Capture the cell that displays the provided text and extract its [x, y] central coordinate. 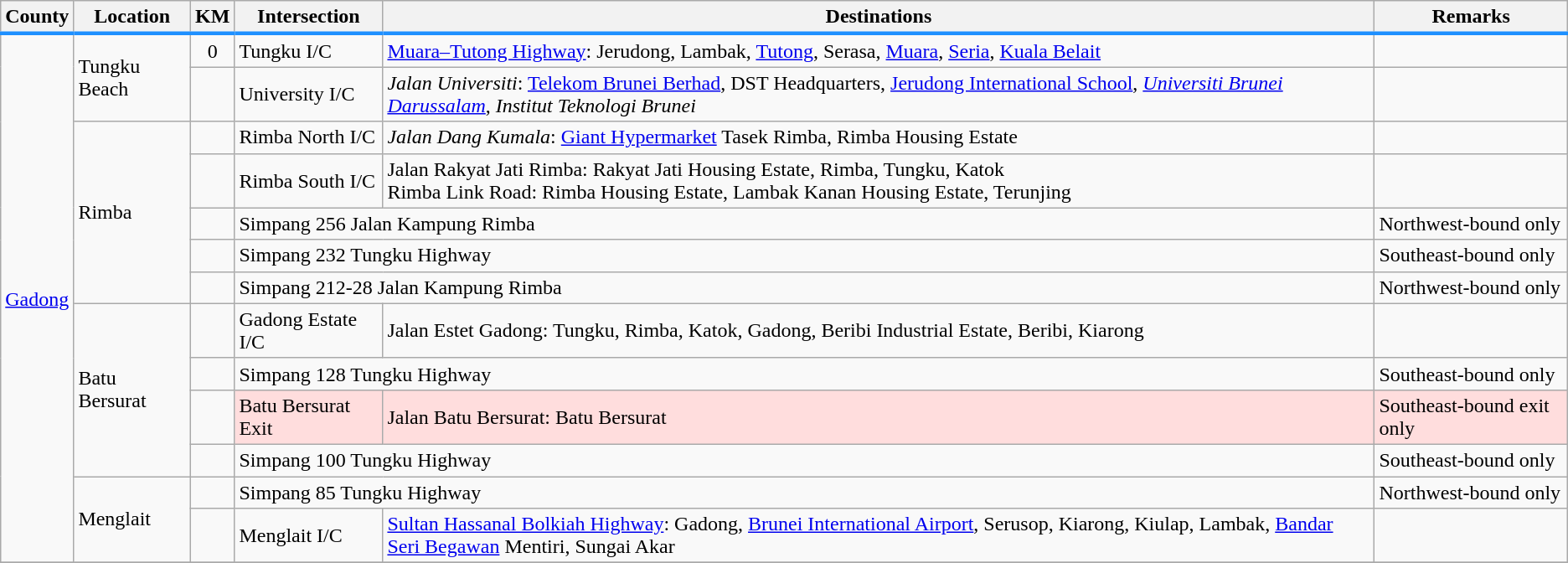
County [37, 18]
Sultan Hassanal Bolkiah Highway: Gadong, Brunei International Airport, Serusop, Kiarong, Kiulap, Lambak, Bandar Seri Begawan Mentiri, Sungai Akar [879, 536]
University I/C [308, 94]
Simpang 85 Tungku Highway [804, 492]
Simpang 212-28 Jalan Kampung Rimba [804, 287]
Rimba South I/C [308, 181]
Menglait I/C [308, 536]
Southeast-bound exit only [1471, 417]
Rimba North I/C [308, 137]
KM [213, 18]
Simpang 100 Tungku Highway [804, 460]
Gadong [37, 298]
Simpang 256 Jalan Kampung Rimba [804, 224]
Jalan Dang Kumala: Giant Hypermarket Tasek Rimba, Rimba Housing Estate [879, 137]
Gadong Estate I/C [308, 330]
Jalan Estet Gadong: Tungku, Rimba, Katok, Gadong, Beribi Industrial Estate, Beribi, Kiarong [879, 330]
Jalan Universiti: Telekom Brunei Berhad, DST Headquarters, Jerudong International School, Universiti Brunei Darussalam, Institut Teknologi Brunei [879, 94]
Batu Bersurat [132, 390]
Destinations [879, 18]
Simpang 128 Tungku Highway [804, 374]
Location [132, 18]
Tungku Beach [132, 77]
Simpang 232 Tungku Highway [804, 256]
Batu Bersurat Exit [308, 417]
Intersection [308, 18]
Menglait [132, 519]
0 [213, 50]
Jalan Batu Bersurat: Batu Bersurat [879, 417]
Muara–Tutong Highway: Jerudong, Lambak, Tutong, Serasa, Muara, Seria, Kuala Belait [879, 50]
Tungku I/C [308, 50]
Remarks [1471, 18]
Rimba [132, 213]
